Return (x, y) of the center of cell containing provided text 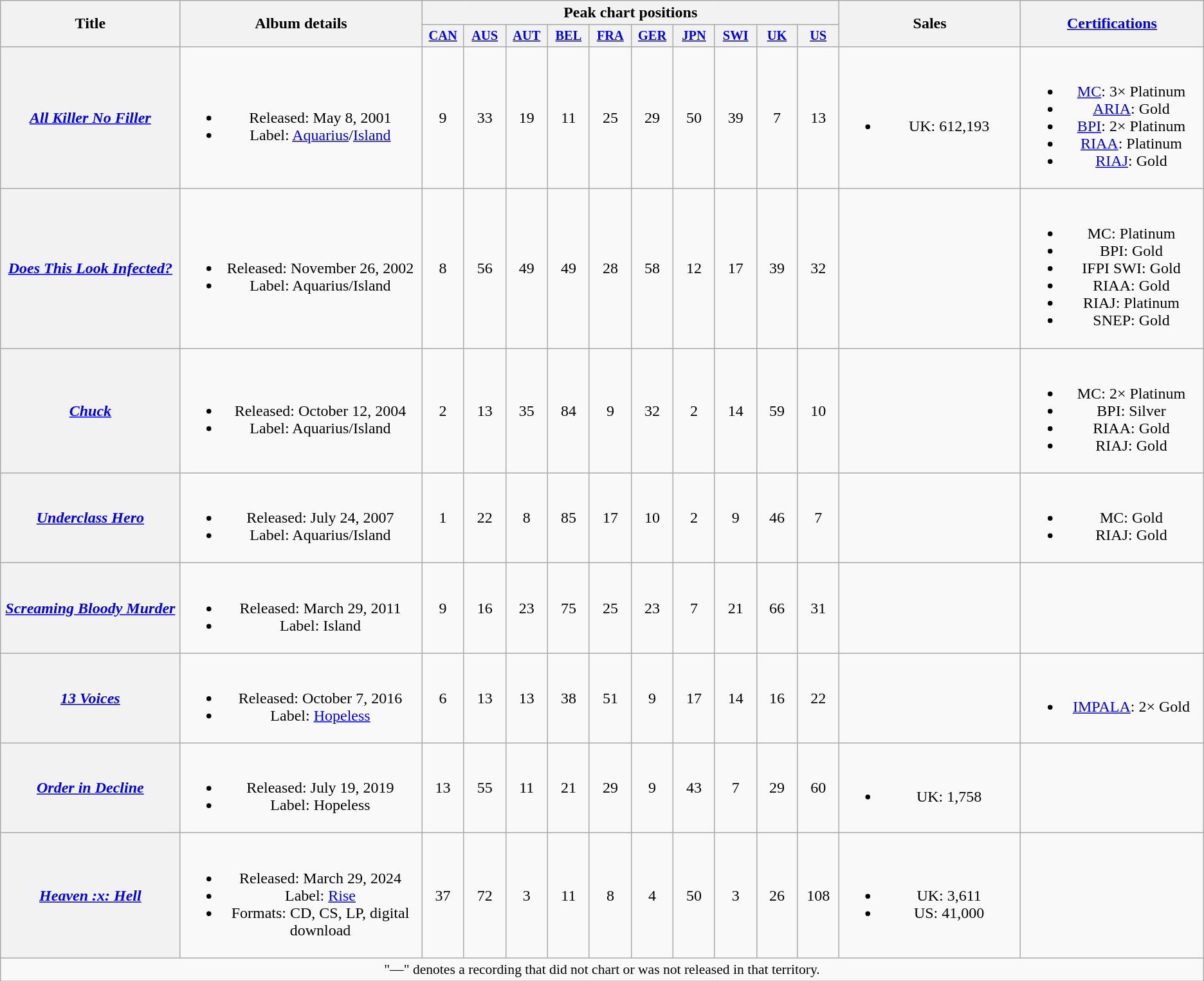
75 (569, 608)
51 (610, 698)
85 (569, 518)
Released: October 7, 2016Label: Hopeless (301, 698)
55 (485, 788)
JPN (695, 36)
Album details (301, 24)
US (818, 36)
Peak chart positions (630, 13)
12 (695, 269)
19 (526, 117)
60 (818, 788)
Heaven :x: Hell (90, 896)
Released: November 26, 2002Label: Aquarius/Island (301, 269)
Released: October 12, 2004Label: Aquarius/Island (301, 411)
UK: 1,758 (929, 788)
Screaming Bloody Murder (90, 608)
GER (652, 36)
UK (777, 36)
MC: PlatinumBPI: GoldIFPI SWI: GoldRIAA: GoldRIAJ: PlatinumSNEP: Gold (1113, 269)
"—" denotes a recording that did not chart or was not released in that territory. (602, 969)
AUT (526, 36)
58 (652, 269)
Sales (929, 24)
66 (777, 608)
Released: July 24, 2007Label: Aquarius/Island (301, 518)
43 (695, 788)
4 (652, 896)
Released: March 29, 2024Label: RiseFormats: CD, CS, LP, digital download (301, 896)
UK: 3,611US: 41,000 (929, 896)
IMPALA: 2× Gold (1113, 698)
35 (526, 411)
1 (442, 518)
Order in Decline (90, 788)
MC: 3× PlatinumARIA: GoldBPI: 2× PlatinumRIAA: PlatinumRIAJ: Gold (1113, 117)
33 (485, 117)
UK: 612,193 (929, 117)
Chuck (90, 411)
SWI (736, 36)
BEL (569, 36)
108 (818, 896)
84 (569, 411)
Released: March 29, 2011Label: Island (301, 608)
31 (818, 608)
Certifications (1113, 24)
37 (442, 896)
Released: July 19, 2019Label: Hopeless (301, 788)
72 (485, 896)
46 (777, 518)
FRA (610, 36)
Does This Look Infected? (90, 269)
6 (442, 698)
CAN (442, 36)
Title (90, 24)
59 (777, 411)
AUS (485, 36)
Underclass Hero (90, 518)
26 (777, 896)
All Killer No Filler (90, 117)
38 (569, 698)
13 Voices (90, 698)
MC: GoldRIAJ: Gold (1113, 518)
Released: May 8, 2001Label: Aquarius/Island (301, 117)
MC: 2× PlatinumBPI: SilverRIAA: GoldRIAJ: Gold (1113, 411)
56 (485, 269)
28 (610, 269)
